Detect which cell encompasses the target text, then output its [x, y] center coordinate. 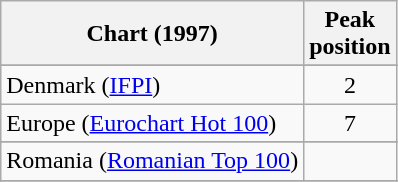
7 [350, 123]
Peakposition [350, 34]
Romania (Romanian Top 100) [152, 161]
Denmark (IFPI) [152, 85]
Chart (1997) [152, 34]
2 [350, 85]
Europe (Eurochart Hot 100) [152, 123]
